Provide the [x, y] coordinate of the cell's center where the given text is located.  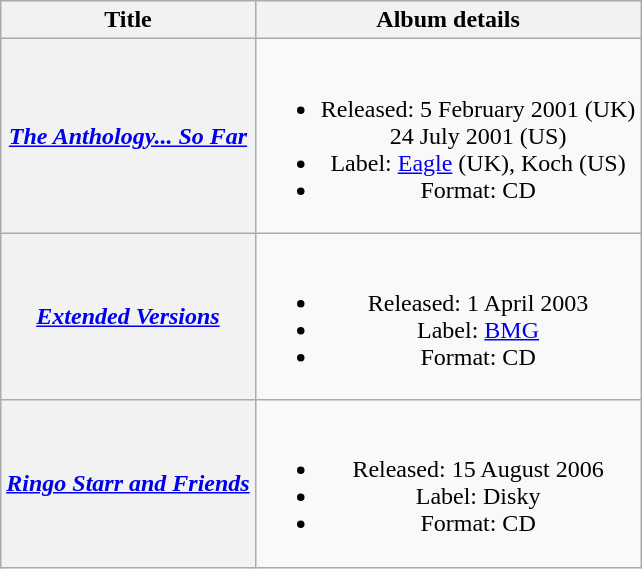
Released: 5 February 2001 (UK)24 July 2001 (US)Label: Eagle (UK), Koch (US)Format: CD [448, 136]
Ringo Starr and Friends [128, 484]
The Anthology... So Far [128, 136]
Released: 1 April 2003Label: BMGFormat: CD [448, 316]
Extended Versions [128, 316]
Title [128, 20]
Album details [448, 20]
Released: 15 August 2006Label: DiskyFormat: CD [448, 484]
